Capture the cell that displays the provided text and extract its [x, y] central coordinate. 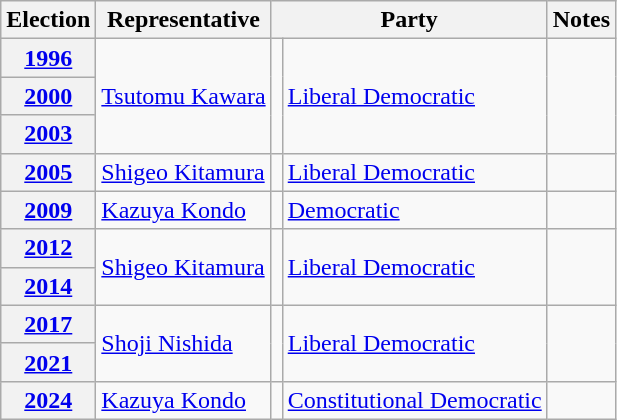
2000 [48, 96]
Notes [581, 20]
1996 [48, 58]
2009 [48, 210]
2017 [48, 324]
2012 [48, 248]
Election [48, 20]
Party [409, 20]
2021 [48, 362]
Representative [184, 20]
Democratic [414, 210]
2014 [48, 286]
2005 [48, 172]
2024 [48, 400]
Tsutomu Kawara [184, 96]
2003 [48, 134]
Shoji Nishida [184, 343]
Constitutional Democratic [414, 400]
